Locate the cell with the specified text and output its [X, Y] center coordinate. 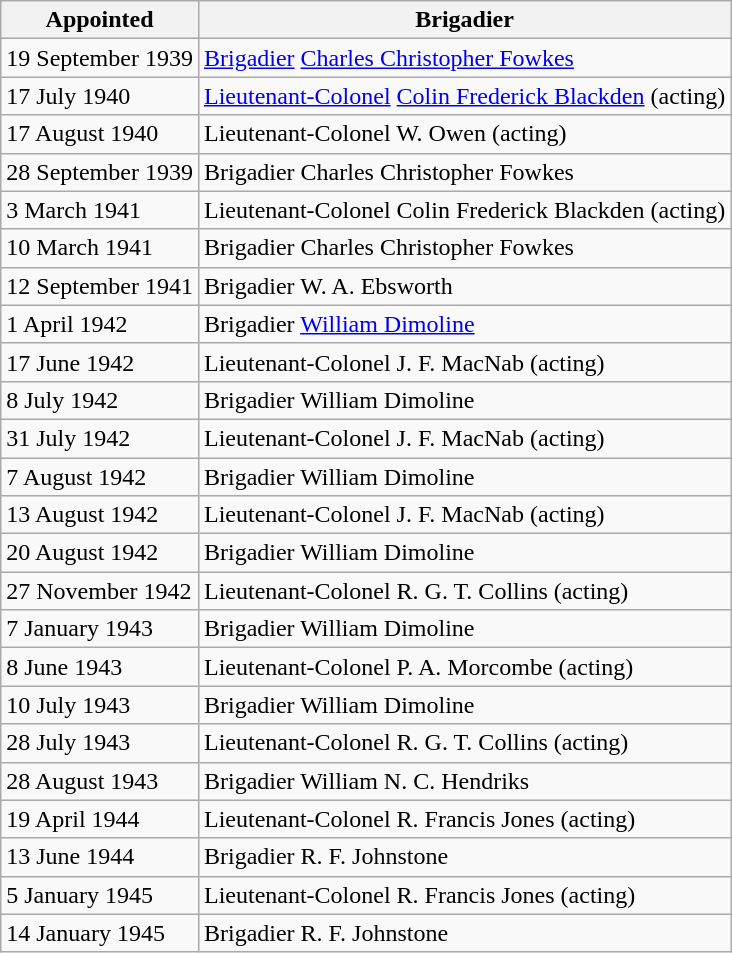
13 August 1942 [100, 515]
17 August 1940 [100, 134]
13 June 1944 [100, 857]
28 July 1943 [100, 743]
19 September 1939 [100, 58]
5 January 1945 [100, 895]
Brigadier W. A. Ebsworth [464, 286]
28 August 1943 [100, 781]
17 July 1940 [100, 96]
7 January 1943 [100, 629]
28 September 1939 [100, 172]
19 April 1944 [100, 819]
10 July 1943 [100, 705]
8 June 1943 [100, 667]
8 July 1942 [100, 400]
20 August 1942 [100, 553]
Brigadier [464, 20]
1 April 1942 [100, 324]
3 March 1941 [100, 210]
Lieutenant-Colonel P. A. Morcombe (acting) [464, 667]
10 March 1941 [100, 248]
17 June 1942 [100, 362]
7 August 1942 [100, 477]
27 November 1942 [100, 591]
Brigadier William N. C. Hendriks [464, 781]
Appointed [100, 20]
Lieutenant-Colonel W. Owen (acting) [464, 134]
31 July 1942 [100, 438]
14 January 1945 [100, 933]
12 September 1941 [100, 286]
